Detect which cell encompasses the target text, then output its (x, y) center coordinate. 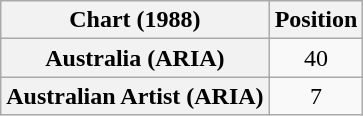
Australian Artist (ARIA) (135, 96)
Position (316, 20)
Chart (1988) (135, 20)
Australia (ARIA) (135, 58)
40 (316, 58)
7 (316, 96)
